Return the [x, y] coordinate for the center point of the cell that contains the specified text.  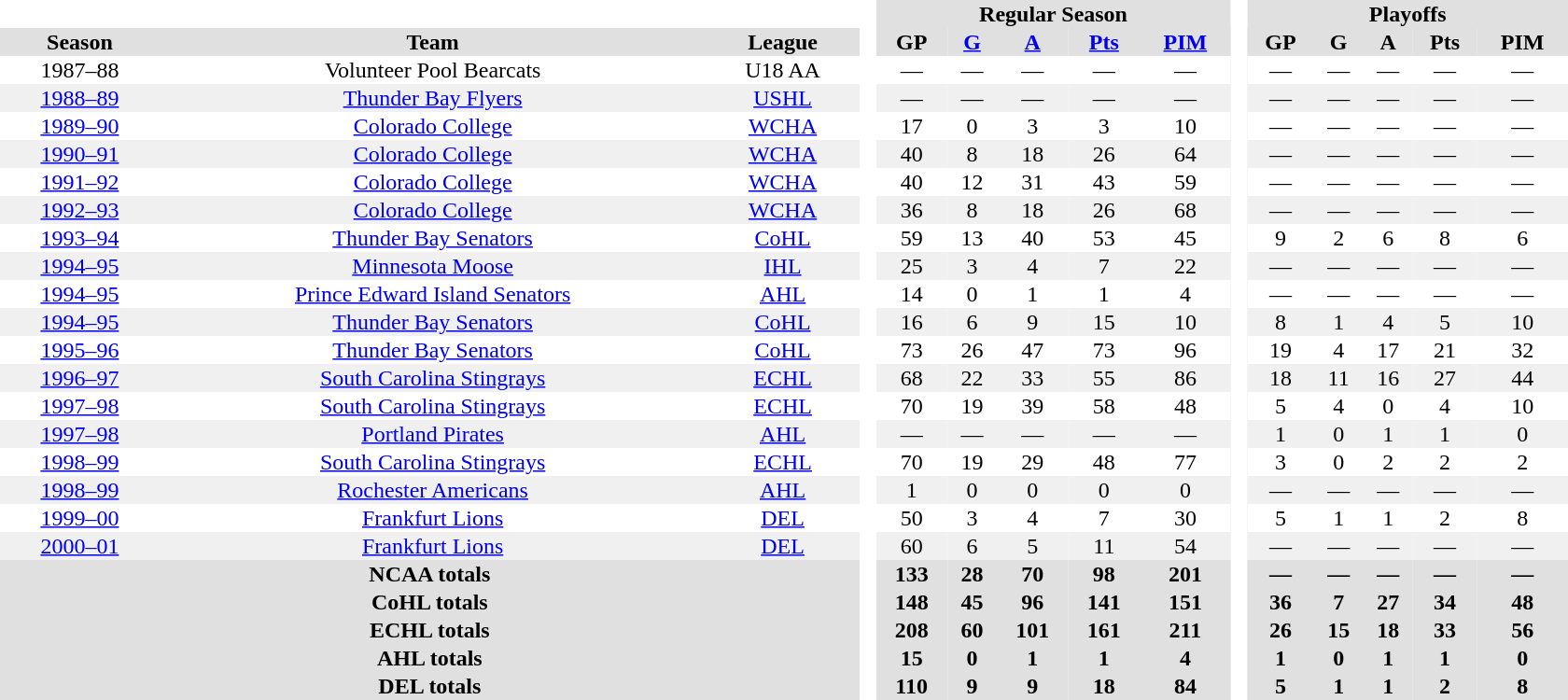
1988–89 [80, 98]
Prince Edward Island Senators [433, 294]
Volunteer Pool Bearcats [433, 70]
151 [1185, 602]
58 [1105, 406]
IHL [782, 266]
84 [1185, 686]
1996–97 [80, 378]
32 [1522, 350]
USHL [782, 98]
1991–92 [80, 182]
56 [1522, 630]
25 [911, 266]
28 [973, 574]
133 [911, 574]
55 [1105, 378]
34 [1445, 602]
21 [1445, 350]
54 [1185, 546]
86 [1185, 378]
Team [433, 42]
12 [973, 182]
Playoffs [1407, 14]
Portland Pirates [433, 434]
14 [911, 294]
98 [1105, 574]
NCAA totals [429, 574]
50 [911, 518]
211 [1185, 630]
1993–94 [80, 238]
44 [1522, 378]
29 [1032, 462]
101 [1032, 630]
Thunder Bay Flyers [433, 98]
DEL totals [429, 686]
U18 AA [782, 70]
31 [1032, 182]
1999–00 [80, 518]
39 [1032, 406]
AHL totals [429, 658]
2000–01 [80, 546]
110 [911, 686]
13 [973, 238]
Minnesota Moose [433, 266]
1995–96 [80, 350]
64 [1185, 154]
47 [1032, 350]
League [782, 42]
141 [1105, 602]
208 [911, 630]
161 [1105, 630]
30 [1185, 518]
Rochester Americans [433, 490]
1989–90 [80, 126]
Season [80, 42]
201 [1185, 574]
Regular Season [1053, 14]
43 [1105, 182]
CoHL totals [429, 602]
1987–88 [80, 70]
1992–93 [80, 210]
77 [1185, 462]
53 [1105, 238]
ECHL totals [429, 630]
1990–91 [80, 154]
148 [911, 602]
